Provide the [X, Y] coordinate of the cell's center where the given text is located.  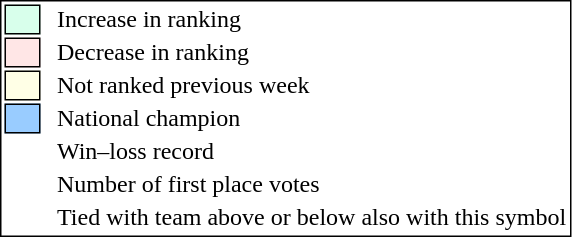
National champion [312, 119]
Tied with team above or below also with this symbol [312, 217]
Win–loss record [312, 151]
Number of first place votes [312, 185]
Increase in ranking [312, 19]
Not ranked previous week [312, 85]
Decrease in ranking [312, 53]
